Detect which cell encompasses the target text, then output its (x, y) center coordinate. 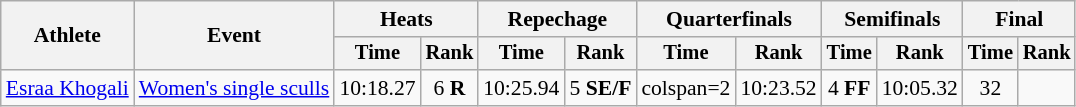
Event (234, 36)
Women's single sculls (234, 88)
10:23.52 (778, 88)
10:18.27 (377, 88)
5 SE/F (600, 88)
Esraa Khogali (68, 88)
Athlete (68, 36)
32 (990, 88)
Heats (406, 19)
10:25.94 (521, 88)
Final (1019, 19)
colspan=2 (686, 88)
10:05.32 (920, 88)
Semifinals (892, 19)
Quarterfinals (728, 19)
6 R (450, 88)
Repechage (557, 19)
4 FF (850, 88)
